Search for the cell housing the specified text and yield its [x, y] center coordinate. 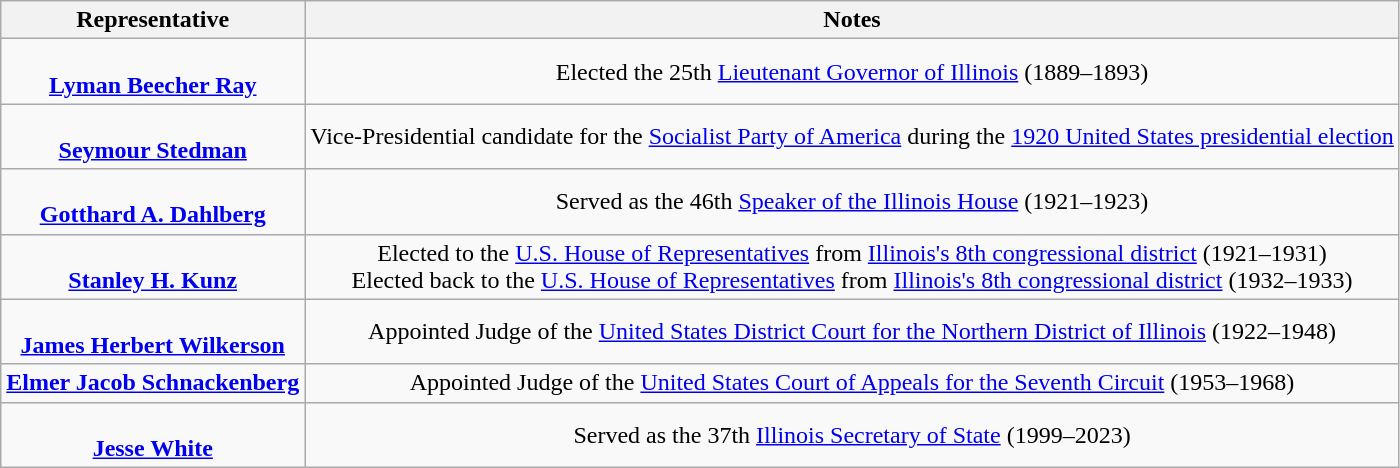
Lyman Beecher Ray [153, 72]
Elected the 25th Lieutenant Governor of Illinois (1889–1893) [852, 72]
Seymour Stedman [153, 136]
James Herbert Wilkerson [153, 332]
Notes [852, 20]
Jesse White [153, 434]
Served as the 46th Speaker of the Illinois House (1921–1923) [852, 202]
Gotthard A. Dahlberg [153, 202]
Representative [153, 20]
Vice-Presidential candidate for the Socialist Party of America during the 1920 United States presidential election [852, 136]
Appointed Judge of the United States District Court for the Northern District of Illinois (1922–1948) [852, 332]
Served as the 37th Illinois Secretary of State (1999–2023) [852, 434]
Appointed Judge of the United States Court of Appeals for the Seventh Circuit (1953–1968) [852, 383]
Elmer Jacob Schnackenberg [153, 383]
Stanley H. Kunz [153, 266]
